Find where the given text appears and provide that cell's center as (X, Y) coordinate. 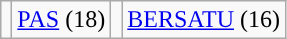
BERSATU (16) (204, 20)
PAS (18) (62, 20)
